From the cell containing the given text, extract its center point as (x, y) coordinate. 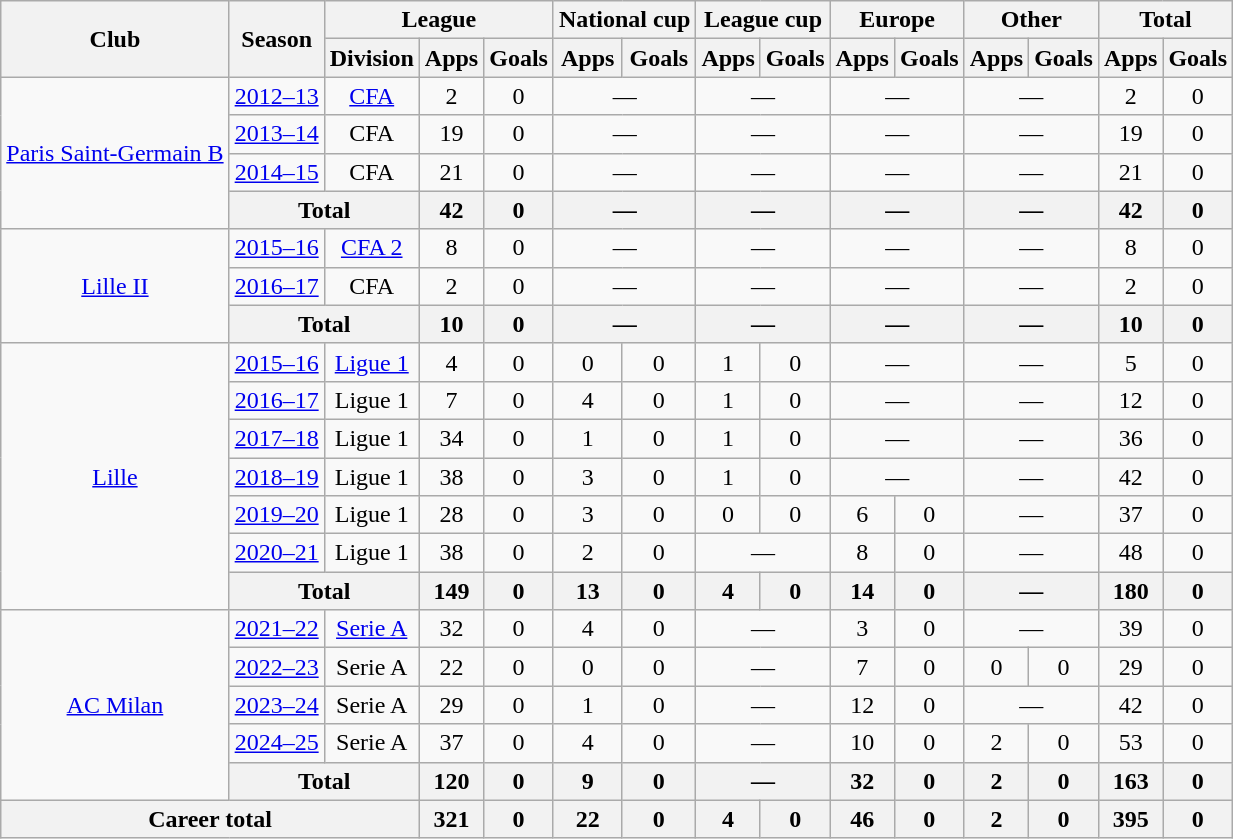
34 (451, 438)
46 (862, 819)
13 (587, 591)
6 (862, 515)
Club (115, 39)
2013–14 (276, 134)
48 (1130, 553)
2012–13 (276, 96)
5 (1130, 362)
2023–24 (276, 705)
120 (451, 781)
2018–19 (276, 477)
Lille (115, 476)
14 (862, 591)
28 (451, 515)
2022–23 (276, 667)
Lille II (115, 286)
Division (372, 58)
2019–20 (276, 515)
36 (1130, 438)
180 (1130, 591)
321 (451, 819)
Europe (897, 20)
149 (451, 591)
CFA 2 (372, 248)
2014–15 (276, 172)
2024–25 (276, 743)
9 (587, 781)
Paris Saint-Germain B (115, 153)
39 (1130, 629)
2020–21 (276, 553)
League (438, 20)
2017–18 (276, 438)
National cup (624, 20)
AC Milan (115, 705)
Season (276, 39)
395 (1130, 819)
League cup (763, 20)
53 (1130, 743)
Other (1031, 20)
163 (1130, 781)
2021–22 (276, 629)
Career total (210, 819)
